Detect which cell encompasses the target text, then output its (x, y) center coordinate. 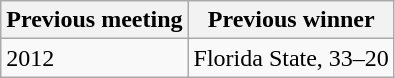
Previous winner (291, 20)
Florida State, 33–20 (291, 58)
Previous meeting (94, 20)
2012 (94, 58)
